Output the (x, y) coordinate of the center of the cell containing the given text.  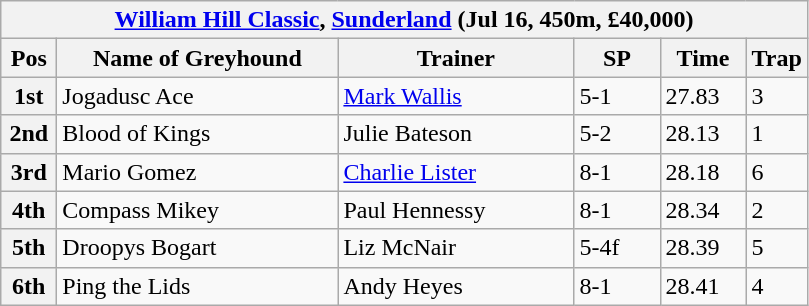
28.39 (703, 248)
5-1 (617, 96)
28.18 (703, 172)
28.13 (703, 134)
Liz McNair (456, 248)
2nd (29, 134)
Jogadusc Ace (198, 96)
Paul Hennessy (456, 210)
Ping the Lids (198, 286)
William Hill Classic, Sunderland (Jul 16, 450m, £40,000) (404, 20)
SP (617, 58)
Compass Mikey (198, 210)
Mark Wallis (456, 96)
Trainer (456, 58)
28.41 (703, 286)
Name of Greyhound (198, 58)
4 (776, 286)
6th (29, 286)
5-2 (617, 134)
Mario Gomez (198, 172)
Pos (29, 58)
Time (703, 58)
Blood of Kings (198, 134)
27.83 (703, 96)
4th (29, 210)
1st (29, 96)
Trap (776, 58)
6 (776, 172)
Andy Heyes (456, 286)
3 (776, 96)
5th (29, 248)
1 (776, 134)
5-4f (617, 248)
2 (776, 210)
5 (776, 248)
Charlie Lister (456, 172)
28.34 (703, 210)
Julie Bateson (456, 134)
Droopys Bogart (198, 248)
3rd (29, 172)
